For the text-containing cell, return its midpoint in (x, y) coordinate format. 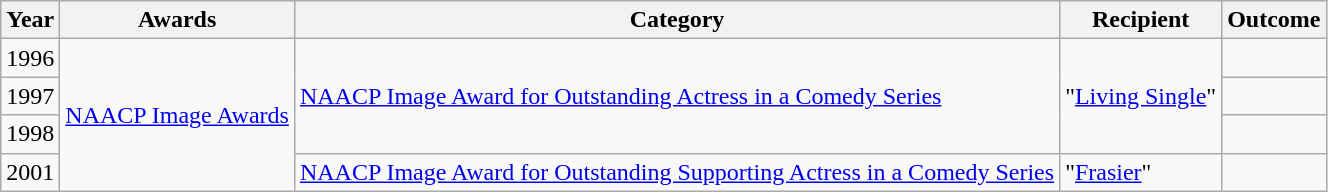
1996 (30, 58)
1998 (30, 134)
Awards (178, 20)
NAACP Image Awards (178, 115)
"Living Single" (1141, 96)
Recipient (1141, 20)
NAACP Image Award for Outstanding Actress in a Comedy Series (676, 96)
Outcome (1274, 20)
Category (676, 20)
2001 (30, 172)
1997 (30, 96)
"Frasier" (1141, 172)
NAACP Image Award for Outstanding Supporting Actress in a Comedy Series (676, 172)
Year (30, 20)
